Extract the (x, y) coordinate from the center of the cell holding the provided text.  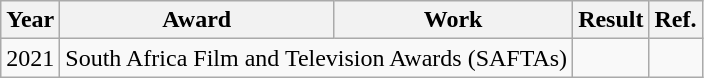
Year (30, 20)
Result (611, 20)
Award (197, 20)
2021 (30, 58)
South Africa Film and Television Awards (SAFTAs) (316, 58)
Ref. (676, 20)
Work (454, 20)
